From the cell containing the given text, extract its center point as [X, Y] coordinate. 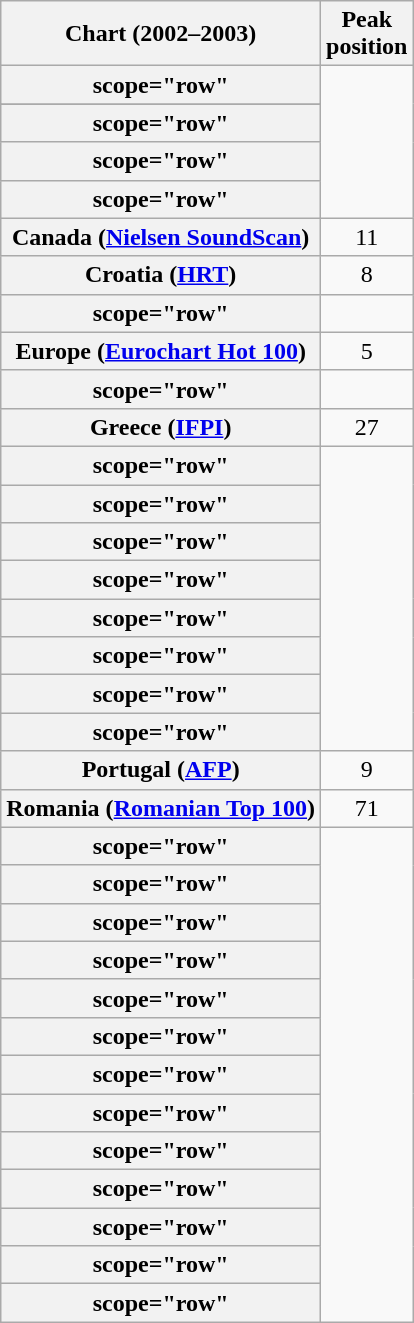
5 [367, 351]
Canada (Nielsen SoundScan) [161, 237]
9 [367, 770]
71 [367, 808]
Greece (IFPI) [161, 427]
Peakposition [367, 34]
Chart (2002–2003) [161, 34]
27 [367, 427]
11 [367, 237]
Romania (Romanian Top 100) [161, 808]
8 [367, 275]
Croatia (HRT) [161, 275]
Europe (Eurochart Hot 100) [161, 351]
Portugal (AFP) [161, 770]
